Find where the given text appears and provide that cell's center as [x, y] coordinate. 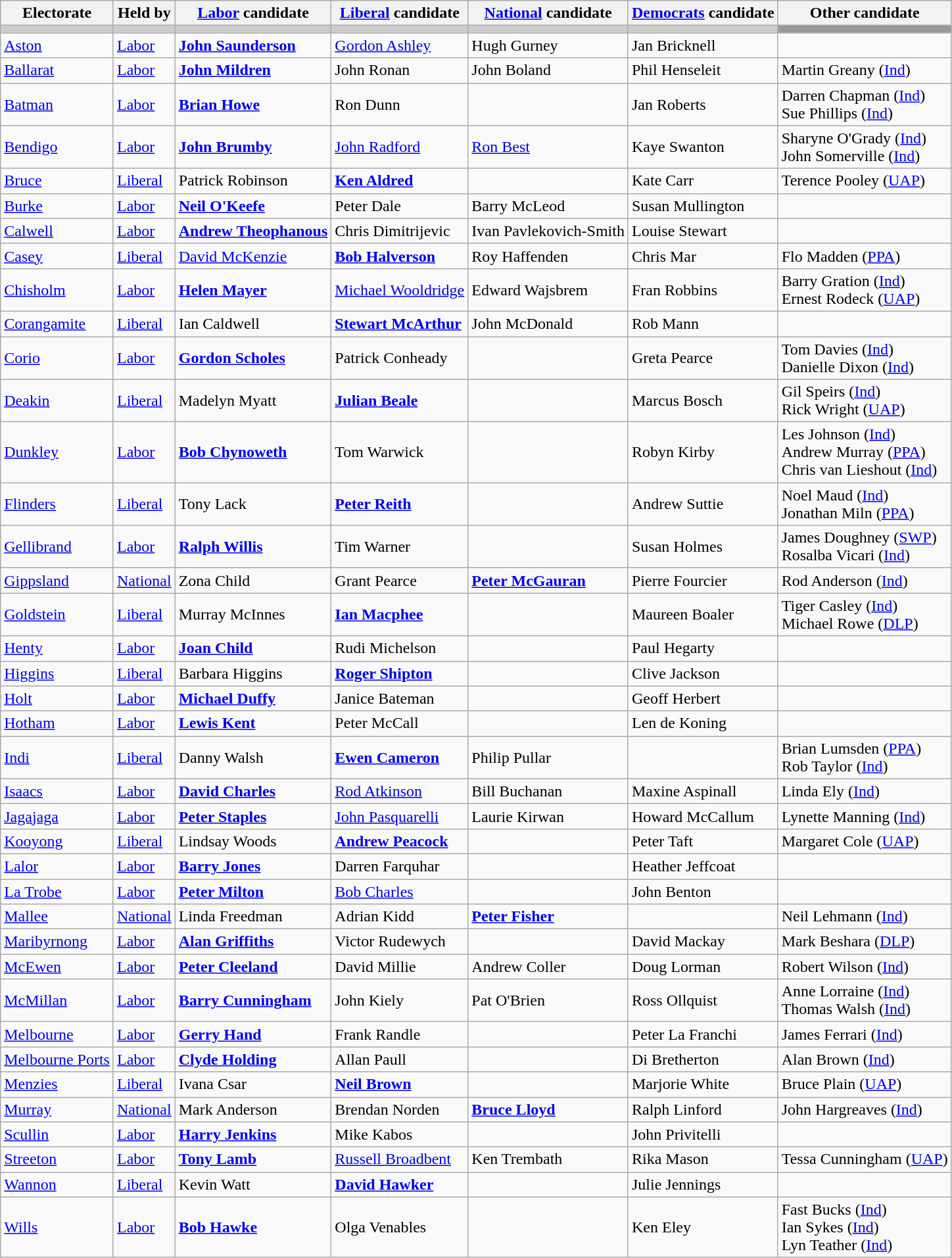
Ian Macphee [400, 614]
Barbara Higgins [253, 673]
Rod Anderson (Ind) [865, 581]
Batman [57, 104]
Grant Pearce [400, 581]
Murray McInnes [253, 614]
Kooyong [57, 841]
Kaye Swanton [703, 147]
Hugh Gurney [548, 45]
Paul Hegarty [703, 648]
Electorate [57, 13]
Peter Reith [400, 504]
Julie Jennings [703, 1184]
Gordon Scholes [253, 358]
Streeton [57, 1159]
John Benton [703, 891]
David Millie [400, 967]
John McDonald [548, 324]
James Doughney (SWP)Rosalba Vicari (Ind) [865, 547]
Tom Warwick [400, 452]
Dunkley [57, 452]
Stewart McArthur [400, 324]
Madelyn Myatt [253, 401]
Mallee [57, 917]
Gordon Ashley [400, 45]
John Ronan [400, 70]
Di Bretherton [703, 1059]
Gellibrand [57, 547]
Brian Howe [253, 104]
Ron Dunn [400, 104]
Noel Maud (Ind)Jonathan Miln (PPA) [865, 504]
Tony Lack [253, 504]
David Hawker [400, 1184]
Deakin [57, 401]
Corangamite [57, 324]
David McKenzie [253, 256]
Kate Carr [703, 181]
Mike Kabos [400, 1134]
Robyn Kirby [703, 452]
Chris Mar [703, 256]
Peter McCall [400, 723]
Ballarat [57, 70]
Ken Aldred [400, 181]
Clive Jackson [703, 673]
Mark Beshara (DLP) [865, 942]
Ewen Cameron [400, 758]
Howard McCallum [703, 816]
Darren Chapman (Ind)Sue Phillips (Ind) [865, 104]
Harry Jenkins [253, 1134]
Bruce Plain (UAP) [865, 1084]
John Hargreaves (Ind) [865, 1109]
Rob Mann [703, 324]
Murray [57, 1109]
Maxine Aspinall [703, 791]
Brian Lumsden (PPA)Rob Taylor (Ind) [865, 758]
Holt [57, 698]
Henty [57, 648]
Neil Lehmann (Ind) [865, 917]
Wills [57, 1227]
Held by [144, 13]
Melbourne Ports [57, 1059]
Pierre Fourcier [703, 581]
Martin Greany (Ind) [865, 70]
Ivana Csar [253, 1084]
Liberal candidate [400, 13]
Burke [57, 206]
Chisholm [57, 289]
Rod Atkinson [400, 791]
Lewis Kent [253, 723]
Brendan Norden [400, 1109]
Margaret Cole (UAP) [865, 841]
Ralph Linford [703, 1109]
Clyde Holding [253, 1059]
Maureen Boaler [703, 614]
Phil Henseleit [703, 70]
Ivan Pavlekovich-Smith [548, 231]
John Radford [400, 147]
Neil O'Keefe [253, 206]
Edward Wajsbrem [548, 289]
Michael Wooldridge [400, 289]
John Brumby [253, 147]
Linda Ely (Ind) [865, 791]
Bruce Lloyd [548, 1109]
Hotham [57, 723]
Corio [57, 358]
National candidate [548, 13]
Bruce [57, 181]
Gil Speirs (Ind)Rick Wright (UAP) [865, 401]
Gerry Hand [253, 1034]
Marjorie White [703, 1084]
Fran Robbins [703, 289]
Anne Lorraine (Ind)Thomas Walsh (Ind) [865, 1001]
Barry Gration (Ind)Ernest Rodeck (UAP) [865, 289]
Chris Dimitrijevic [400, 231]
David Mackay [703, 942]
Ken Trembath [548, 1159]
Ross Ollquist [703, 1001]
Jagajaga [57, 816]
Geoff Herbert [703, 698]
Lalor [57, 866]
Tessa Cunningham (UAP) [865, 1159]
John Kiely [400, 1001]
Andrew Theophanous [253, 231]
Tim Warner [400, 547]
Ron Best [548, 147]
Jan Roberts [703, 104]
Len de Koning [703, 723]
Peter Dale [400, 206]
Alan Brown (Ind) [865, 1059]
Ian Caldwell [253, 324]
Andrew Coller [548, 967]
Rudi Michelson [400, 648]
Sharyne O'Grady (Ind)John Somerville (Ind) [865, 147]
Wannon [57, 1184]
Ken Eley [703, 1227]
Andrew Suttie [703, 504]
Patrick Conheady [400, 358]
David Charles [253, 791]
John Privitelli [703, 1134]
Lindsay Woods [253, 841]
Jan Bricknell [703, 45]
Philip Pullar [548, 758]
Peter McGauran [548, 581]
La Trobe [57, 891]
John Saunderson [253, 45]
Labor candidate [253, 13]
Other candidate [865, 13]
Janice Bateman [400, 698]
Barry Jones [253, 866]
Darren Farquhar [400, 866]
Les Johnson (Ind)Andrew Murray (PPA)Chris van Lieshout (Ind) [865, 452]
Robert Wilson (Ind) [865, 967]
Victor Rudewych [400, 942]
Rika Mason [703, 1159]
Allan Paull [400, 1059]
Laurie Kirwan [548, 816]
Barry Cunningham [253, 1001]
Olga Venables [400, 1227]
Adrian Kidd [400, 917]
Bob Halverson [400, 256]
Julian Beale [400, 401]
Neil Brown [400, 1084]
Peter Milton [253, 891]
Frank Randle [400, 1034]
Bill Buchanan [548, 791]
Joan Child [253, 648]
Kevin Watt [253, 1184]
Indi [57, 758]
Flinders [57, 504]
Linda Freedman [253, 917]
Bendigo [57, 147]
Ralph Willis [253, 547]
Alan Griffiths [253, 942]
Pat O'Brien [548, 1001]
Lynette Manning (Ind) [865, 816]
Flo Madden (PPA) [865, 256]
Higgins [57, 673]
Aston [57, 45]
Louise Stewart [703, 231]
Patrick Robinson [253, 181]
Peter Taft [703, 841]
Russell Broadbent [400, 1159]
John Mildren [253, 70]
Zona Child [253, 581]
Michael Duffy [253, 698]
Melbourne [57, 1034]
Mark Anderson [253, 1109]
Peter Cleeland [253, 967]
Heather Jeffcoat [703, 866]
Gippsland [57, 581]
James Ferrari (Ind) [865, 1034]
Goldstein [57, 614]
Isaacs [57, 791]
McMillan [57, 1001]
Tony Lamb [253, 1159]
Susan Holmes [703, 547]
Andrew Peacock [400, 841]
Bob Chynoweth [253, 452]
Doug Lorman [703, 967]
McEwen [57, 967]
Bob Charles [400, 891]
Bob Hawke [253, 1227]
Maribyrnong [57, 942]
Peter Staples [253, 816]
Susan Mullington [703, 206]
Barry McLeod [548, 206]
Greta Pearce [703, 358]
Calwell [57, 231]
Fast Bucks (Ind)Ian Sykes (Ind)Lyn Teather (Ind) [865, 1227]
Tom Davies (Ind)Danielle Dixon (Ind) [865, 358]
Danny Walsh [253, 758]
Roy Haffenden [548, 256]
Peter Fisher [548, 917]
Helen Mayer [253, 289]
Tiger Casley (Ind)Michael Rowe (DLP) [865, 614]
John Boland [548, 70]
Casey [57, 256]
Roger Shipton [400, 673]
Democrats candidate [703, 13]
Marcus Bosch [703, 401]
John Pasquarelli [400, 816]
Terence Pooley (UAP) [865, 181]
Menzies [57, 1084]
Scullin [57, 1134]
Peter La Franchi [703, 1034]
